Return the (x, y) coordinate for the center point of the cell that contains the specified text.  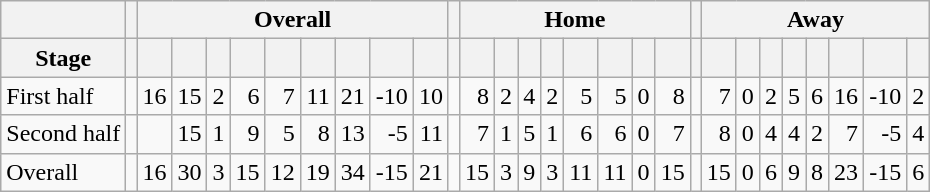
12 (282, 172)
Stage (64, 58)
23 (846, 172)
34 (352, 172)
First half (64, 96)
Second half (64, 134)
30 (190, 172)
19 (318, 172)
Away (815, 20)
Home (574, 20)
13 (352, 134)
10 (430, 96)
